For the text-containing cell, return its midpoint in (X, Y) coordinate format. 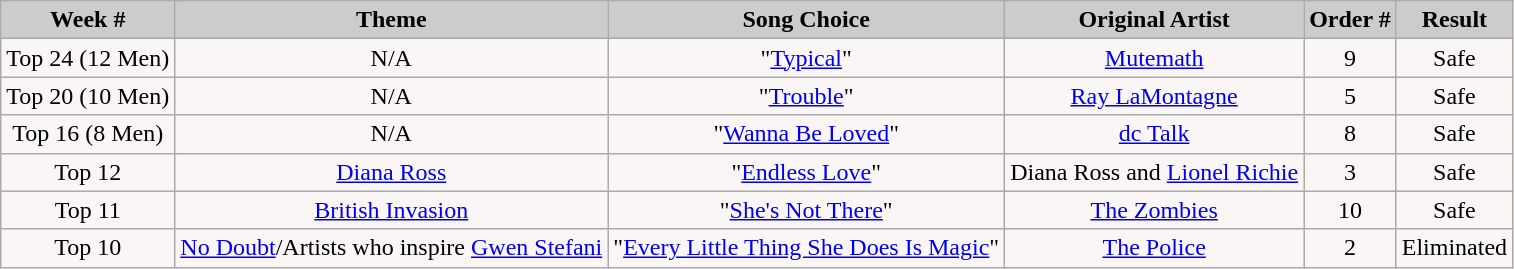
British Invasion (392, 210)
8 (1350, 134)
No Doubt/Artists who inspire Gwen Stefani (392, 248)
"Trouble" (806, 96)
Top 24 (12 Men) (88, 58)
Mutemath (1154, 58)
The Police (1154, 248)
Ray LaMontagne (1154, 96)
Top 16 (8 Men) (88, 134)
"Every Little Thing She Does Is Magic" (806, 248)
Eliminated (1454, 248)
Diana Ross and Lionel Richie (1154, 172)
"She's Not There" (806, 210)
5 (1350, 96)
Top 10 (88, 248)
Top 11 (88, 210)
"Endless Love" (806, 172)
Original Artist (1154, 20)
9 (1350, 58)
2 (1350, 248)
"Typical" (806, 58)
Top 20 (10 Men) (88, 96)
"Wanna Be Loved" (806, 134)
Order # (1350, 20)
Top 12 (88, 172)
The Zombies (1154, 210)
Result (1454, 20)
Theme (392, 20)
10 (1350, 210)
dc Talk (1154, 134)
3 (1350, 172)
Week # (88, 20)
Song Choice (806, 20)
Diana Ross (392, 172)
